Scan for the cell matching the given text and deliver its (X, Y) coordinate at center. 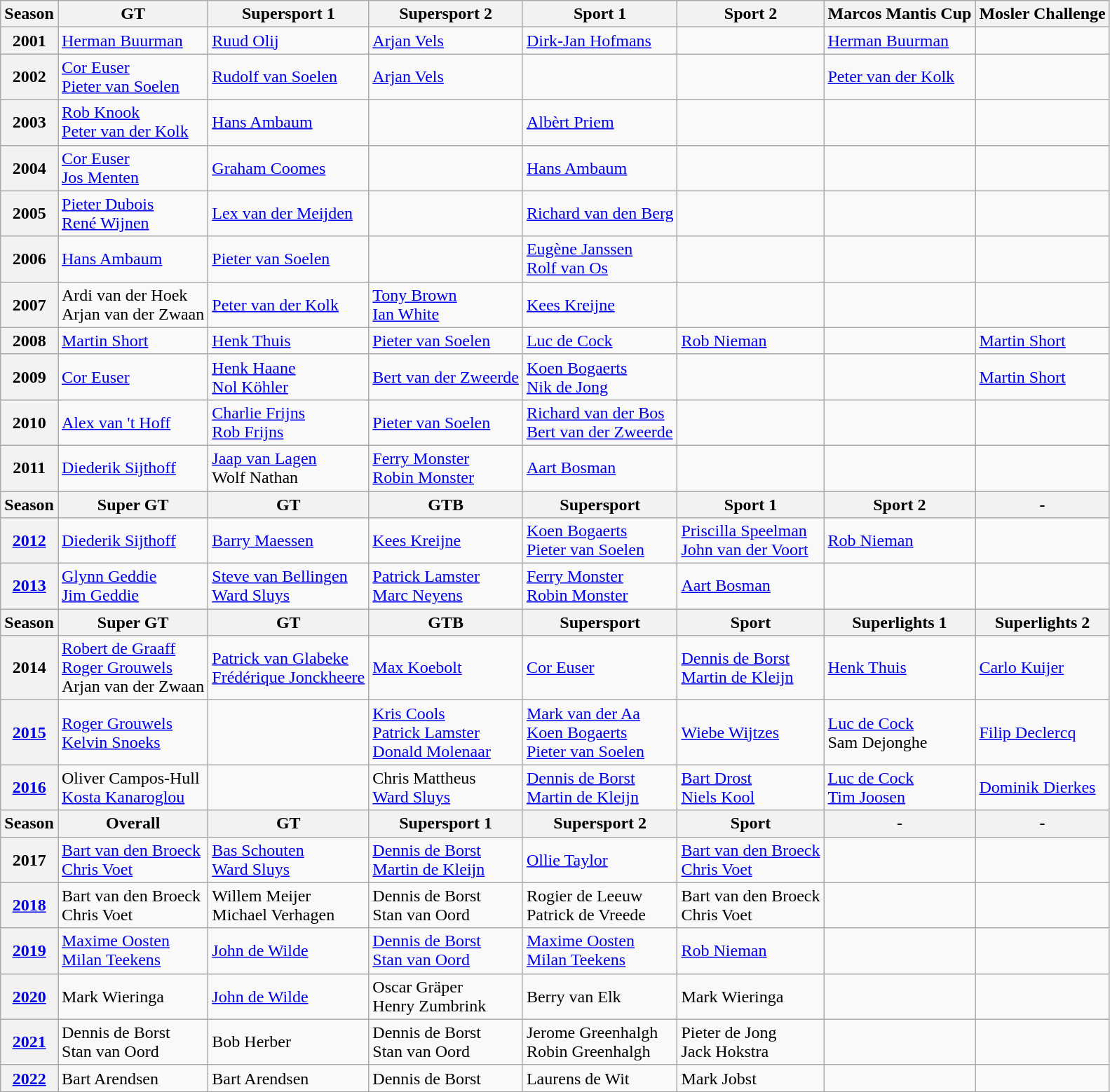
Roger Grouwels Kelvin Snoeks (133, 732)
2002 (29, 77)
2001 (29, 41)
Koen Bogaerts Nik de Jong (600, 377)
Dominik Dierkes (1042, 788)
Glynn Geddie Jim Geddie (133, 586)
Berry van Elk (600, 997)
Rob Knook Peter van der Kolk (133, 122)
Max Koebolt (446, 668)
Albèrt Priem (600, 122)
Willem Meijer Michael Verhagen (289, 906)
Robert de Graaff Roger Grouwels Arjan van der Zwaan (133, 668)
Bert van der Zweerde (446, 377)
2012 (29, 541)
Ollie Taylor (600, 859)
Koen Bogaerts Pieter van Soelen (600, 541)
Patrick van Glabeke Frédérique Jonckheere (289, 668)
2009 (29, 377)
Superlights 2 (1042, 622)
Wiebe Wijtzes (750, 732)
Eugène Janssen Rolf van Os (600, 259)
Henk Haane Nol Köhler (289, 377)
2006 (29, 259)
Overall (133, 824)
Steve van Bellingen Ward Sluys (289, 586)
Alex van 't Hoff (133, 422)
Pieter de Jong Jack Hokstra (750, 1042)
Patrick Lamster Marc Neyens (446, 586)
2020 (29, 997)
Luc de Cock Tim Joosen (900, 788)
Dennis de Borst (446, 1078)
Graham Coomes (289, 168)
2018 (29, 906)
Priscilla Speelman John van der Voort (750, 541)
2010 (29, 422)
2016 (29, 788)
Mark Jobst (750, 1078)
Richard van der Bos Bert van der Zweerde (600, 422)
Kris Cools Patrick Lamster Donald Molenaar (446, 732)
Oscar Gräper Henry Zumbrink (446, 997)
Ardi van der Hoek Arjan van der Zwaan (133, 304)
Richard van den Berg (600, 213)
2022 (29, 1078)
Mark van der Aa Koen Bogaerts Pieter van Soelen (600, 732)
Luc de Cock Sam Dejonghe (900, 732)
Tony Brown Ian White (446, 304)
2003 (29, 122)
2015 (29, 732)
Oliver Campos-Hull Kosta Kanaroglou (133, 788)
2011 (29, 468)
Superlights 1 (900, 622)
Charlie Frijns Rob Frijns (289, 422)
Cor Euser Pieter van Soelen (133, 77)
Marcos Mantis Cup (900, 14)
Jerome Greenhalgh Robin Greenhalgh (600, 1042)
Rudolf van Soelen (289, 77)
2004 (29, 168)
2017 (29, 859)
2005 (29, 213)
Rogier de Leeuw Patrick de Vreede (600, 906)
Jaap van Lagen Wolf Nathan (289, 468)
Filip Declercq (1042, 732)
Lex van der Meijden (289, 213)
2013 (29, 586)
2021 (29, 1042)
Luc de Cock (600, 341)
2008 (29, 341)
Laurens de Wit (600, 1078)
Ruud Olij (289, 41)
Bart Drost Niels Kool (750, 788)
2014 (29, 668)
2019 (29, 950)
Cor Euser Jos Menten (133, 168)
Barry Maessen (289, 541)
Mosler Challenge (1042, 14)
Chris Mattheus Ward Sluys (446, 788)
Pieter Dubois René Wijnen (133, 213)
2007 (29, 304)
Dirk-Jan Hofmans (600, 41)
Bas Schouten Ward Sluys (289, 859)
Bob Herber (289, 1042)
Carlo Kuijer (1042, 668)
